Return the [x, y] coordinate for the center point of the cell that contains the specified text.  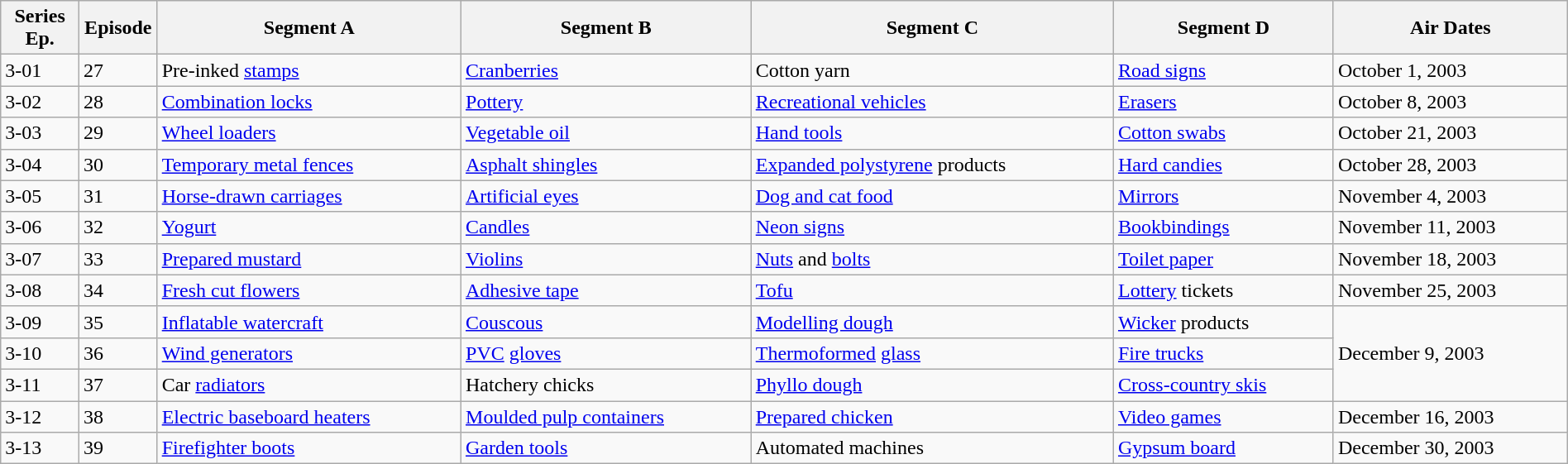
Temporary metal fences [309, 165]
3-09 [40, 322]
33 [117, 259]
Car radiators [309, 385]
Bookbindings [1223, 227]
Hard candies [1223, 165]
Combination locks [309, 102]
Nuts and bolts [932, 259]
3-04 [40, 165]
Segment D [1223, 28]
November 18, 2003 [1451, 259]
Segment C [932, 28]
3-05 [40, 196]
Air Dates [1451, 28]
December 30, 2003 [1451, 448]
October 8, 2003 [1451, 102]
Erasers [1223, 102]
Fire trucks [1223, 353]
38 [117, 416]
Cotton yarn [932, 70]
35 [117, 322]
Road signs [1223, 70]
Segment A [309, 28]
Prepared chicken [932, 416]
December 16, 2003 [1451, 416]
3-03 [40, 133]
PVC gloves [607, 353]
3-11 [40, 385]
Episode [117, 28]
November 4, 2003 [1451, 196]
Pre-inked stamps [309, 70]
Inflatable watercraft [309, 322]
30 [117, 165]
Cranberries [607, 70]
31 [117, 196]
Asphalt shingles [607, 165]
Series Ep. [40, 28]
39 [117, 448]
Lottery tickets [1223, 290]
3-01 [40, 70]
Video games [1223, 416]
Recreational vehicles [932, 102]
27 [117, 70]
Cotton swabs [1223, 133]
Wicker products [1223, 322]
Pottery [607, 102]
Tofu [932, 290]
Vegetable oil [607, 133]
November 11, 2003 [1451, 227]
Violins [607, 259]
34 [117, 290]
Garden tools [607, 448]
36 [117, 353]
Wind generators [309, 353]
Adhesive tape [607, 290]
Automated machines [932, 448]
Wheel loaders [309, 133]
Firefighter boots [309, 448]
Fresh cut flowers [309, 290]
Couscous [607, 322]
October 21, 2003 [1451, 133]
Modelling dough [932, 322]
37 [117, 385]
3-02 [40, 102]
Moulded pulp containers [607, 416]
Gypsum board [1223, 448]
Horse-drawn carriages [309, 196]
32 [117, 227]
Yogurt [309, 227]
October 28, 2003 [1451, 165]
Prepared mustard [309, 259]
Artificial eyes [607, 196]
Candles [607, 227]
3-12 [40, 416]
3-13 [40, 448]
Electric baseboard heaters [309, 416]
Segment B [607, 28]
3-07 [40, 259]
28 [117, 102]
29 [117, 133]
Cross-country skis [1223, 385]
3-10 [40, 353]
Phyllo dough [932, 385]
December 9, 2003 [1451, 353]
Dog and cat food [932, 196]
Expanded polystyrene products [932, 165]
Neon signs [932, 227]
November 25, 2003 [1451, 290]
Mirrors [1223, 196]
Hand tools [932, 133]
Toilet paper [1223, 259]
October 1, 2003 [1451, 70]
3-08 [40, 290]
3-06 [40, 227]
Hatchery chicks [607, 385]
Thermoformed glass [932, 353]
